Detect which cell encompasses the target text, then output its (x, y) center coordinate. 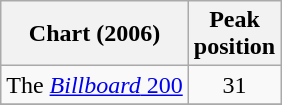
Chart (2006) (95, 34)
31 (234, 85)
Peakposition (234, 34)
The Billboard 200 (95, 85)
